Search for the cell housing the specified text and yield its (x, y) center coordinate. 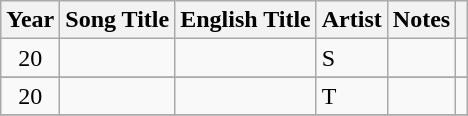
English Title (246, 20)
Year (30, 20)
Song Title (118, 20)
S (352, 58)
T (352, 96)
Notes (421, 20)
Artist (352, 20)
